Identify which cell holds the provided text, then report its (x, y) central coordinate. 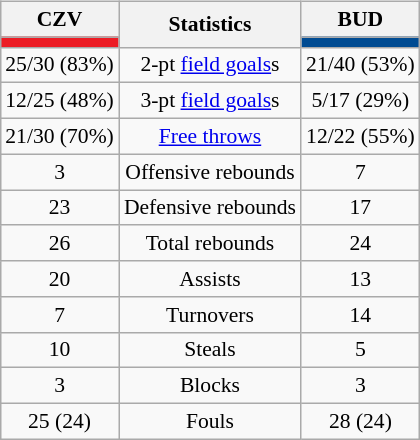
CZV (60, 19)
Steals (210, 350)
13 (360, 279)
Statistics (210, 24)
Offensive rebounds (210, 172)
Total rebounds (210, 243)
Defensive rebounds (210, 208)
5/17 (29%) (360, 101)
21/40 (53%) (360, 65)
10 (60, 350)
21/30 (70%) (60, 136)
Free throws (210, 136)
Assists (210, 279)
25/30 (83%) (60, 65)
26 (60, 243)
12/22 (55%) (360, 136)
12/25 (48%) (60, 101)
2-pt field goalss (210, 65)
Turnovers (210, 314)
20 (60, 279)
28 (24) (360, 421)
25 (24) (60, 421)
24 (360, 243)
Fouls (210, 421)
Blocks (210, 386)
3-pt field goalss (210, 101)
5 (360, 350)
17 (360, 208)
BUD (360, 19)
23 (60, 208)
14 (360, 314)
